Capture the cell that displays the provided text and extract its [x, y] central coordinate. 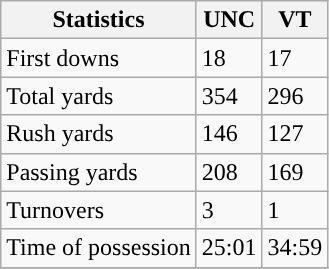
169 [295, 172]
146 [229, 134]
208 [229, 172]
296 [295, 96]
25:01 [229, 248]
First downs [99, 58]
18 [229, 58]
3 [229, 210]
Turnovers [99, 210]
1 [295, 210]
354 [229, 96]
Total yards [99, 96]
VT [295, 20]
Rush yards [99, 134]
UNC [229, 20]
Passing yards [99, 172]
127 [295, 134]
Statistics [99, 20]
34:59 [295, 248]
17 [295, 58]
Time of possession [99, 248]
